From the cell containing the given text, extract its center point as [x, y] coordinate. 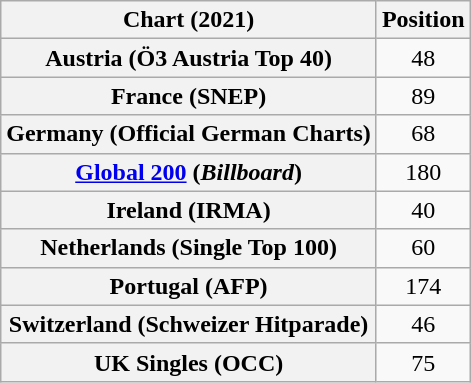
40 [423, 210]
89 [423, 96]
Switzerland (Schweizer Hitparade) [189, 324]
Position [423, 20]
75 [423, 362]
Portugal (AFP) [189, 286]
174 [423, 286]
Netherlands (Single Top 100) [189, 248]
48 [423, 58]
Germany (Official German Charts) [189, 134]
46 [423, 324]
France (SNEP) [189, 96]
Chart (2021) [189, 20]
60 [423, 248]
Austria (Ö3 Austria Top 40) [189, 58]
68 [423, 134]
UK Singles (OCC) [189, 362]
180 [423, 172]
Ireland (IRMA) [189, 210]
Global 200 (Billboard) [189, 172]
